From the cell containing the given text, extract its center point as [X, Y] coordinate. 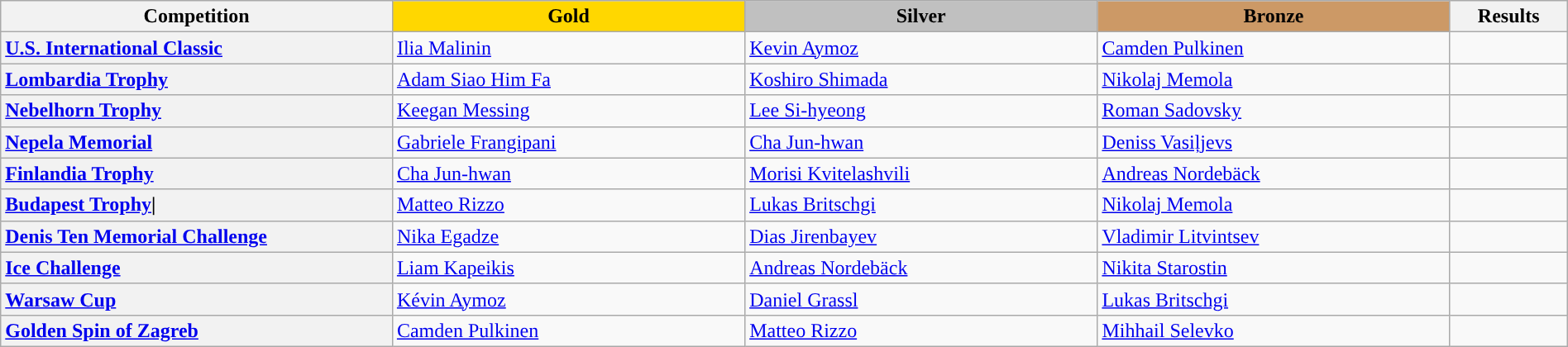
Mihhail Selevko [1274, 330]
Daniel Grassl [921, 299]
Deniss Vasiļjevs [1274, 142]
Budapest Trophy| [197, 205]
Bronze [1274, 17]
Ilia Malinin [568, 48]
Kévin Aymoz [568, 299]
Nepela Memorial [197, 142]
Morisi Kvitelashvili [921, 173]
Kevin Aymoz [921, 48]
Competition [197, 17]
Koshiro Shimada [921, 79]
Liam Kapeikis [568, 268]
Warsaw Cup [197, 299]
Denis Ten Memorial Challenge [197, 236]
Dias Jirenbayev [921, 236]
Gold [568, 17]
Nikita Starostin [1274, 268]
Silver [921, 17]
Golden Spin of Zagreb [197, 330]
Ice Challenge [197, 268]
Nebelhorn Trophy [197, 111]
Nika Egadze [568, 236]
Gabriele Frangipani [568, 142]
Roman Sadovsky [1274, 111]
Keegan Messing [568, 111]
Finlandia Trophy [197, 173]
U.S. International Classic [197, 48]
Adam Siao Him Fa [568, 79]
Vladimir Litvintsev [1274, 236]
Lombardia Trophy [197, 79]
Lee Si-hyeong [921, 111]
Results [1508, 17]
